Pinpoint the cell where the given text exists, returning its [X, Y] midpoint coordinate. 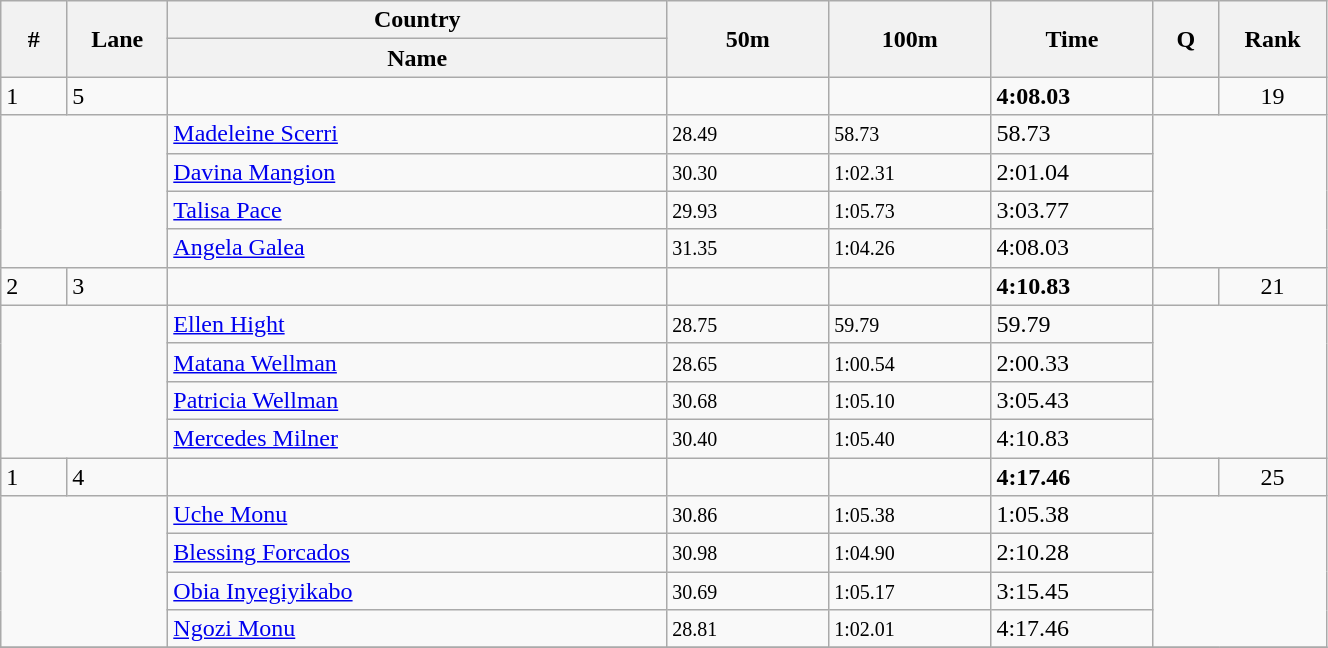
Country [418, 20]
Davina Mangion [418, 172]
3:05.43 [1072, 400]
30.86 [748, 515]
Obia Inyegiyikabo [418, 591]
25 [1273, 477]
Name [418, 58]
30.98 [748, 553]
1:02.31 [910, 172]
Time [1072, 39]
1:04.90 [910, 553]
100m [910, 39]
1:02.01 [910, 629]
2:00.33 [1072, 362]
Patricia Wellman [418, 400]
# [34, 39]
4 [118, 477]
30.40 [748, 438]
28.81 [748, 629]
2 [34, 286]
Q [1186, 39]
1:05.17 [910, 591]
Rank [1273, 39]
Ellen Hight [418, 324]
50m [748, 39]
2:01.04 [1072, 172]
Talisa Pace [418, 210]
31.35 [748, 248]
21 [1273, 286]
29.93 [748, 210]
1:05.10 [910, 400]
1:00.54 [910, 362]
1:05.73 [910, 210]
3 [118, 286]
2:10.28 [1072, 553]
Uche Monu [418, 515]
3:15.45 [1072, 591]
28.49 [748, 134]
28.75 [748, 324]
Angela Galea [418, 248]
30.30 [748, 172]
Blessing Forcados [418, 553]
5 [118, 96]
Ngozi Monu [418, 629]
Madeleine Scerri [418, 134]
3:03.77 [1072, 210]
Matana Wellman [418, 362]
19 [1273, 96]
28.65 [748, 362]
1:05.40 [910, 438]
30.68 [748, 400]
Lane [118, 39]
Mercedes Milner [418, 438]
1:04.26 [910, 248]
30.69 [748, 591]
